Provide the [X, Y] coordinate of the cell's center where the given text is located.  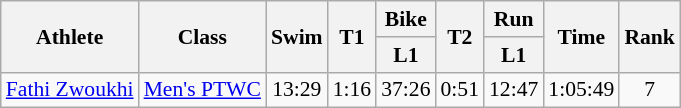
Run [514, 19]
0:51 [460, 90]
7 [650, 90]
Swim [297, 36]
1:16 [352, 90]
Athlete [70, 36]
Class [202, 36]
13:29 [297, 90]
Time [581, 36]
Men's PTWC [202, 90]
37:26 [406, 90]
12:47 [514, 90]
T1 [352, 36]
1:05:49 [581, 90]
Fathi Zwoukhi [70, 90]
Rank [650, 36]
T2 [460, 36]
Bike [406, 19]
